Identify which cell holds the provided text, then report its (x, y) central coordinate. 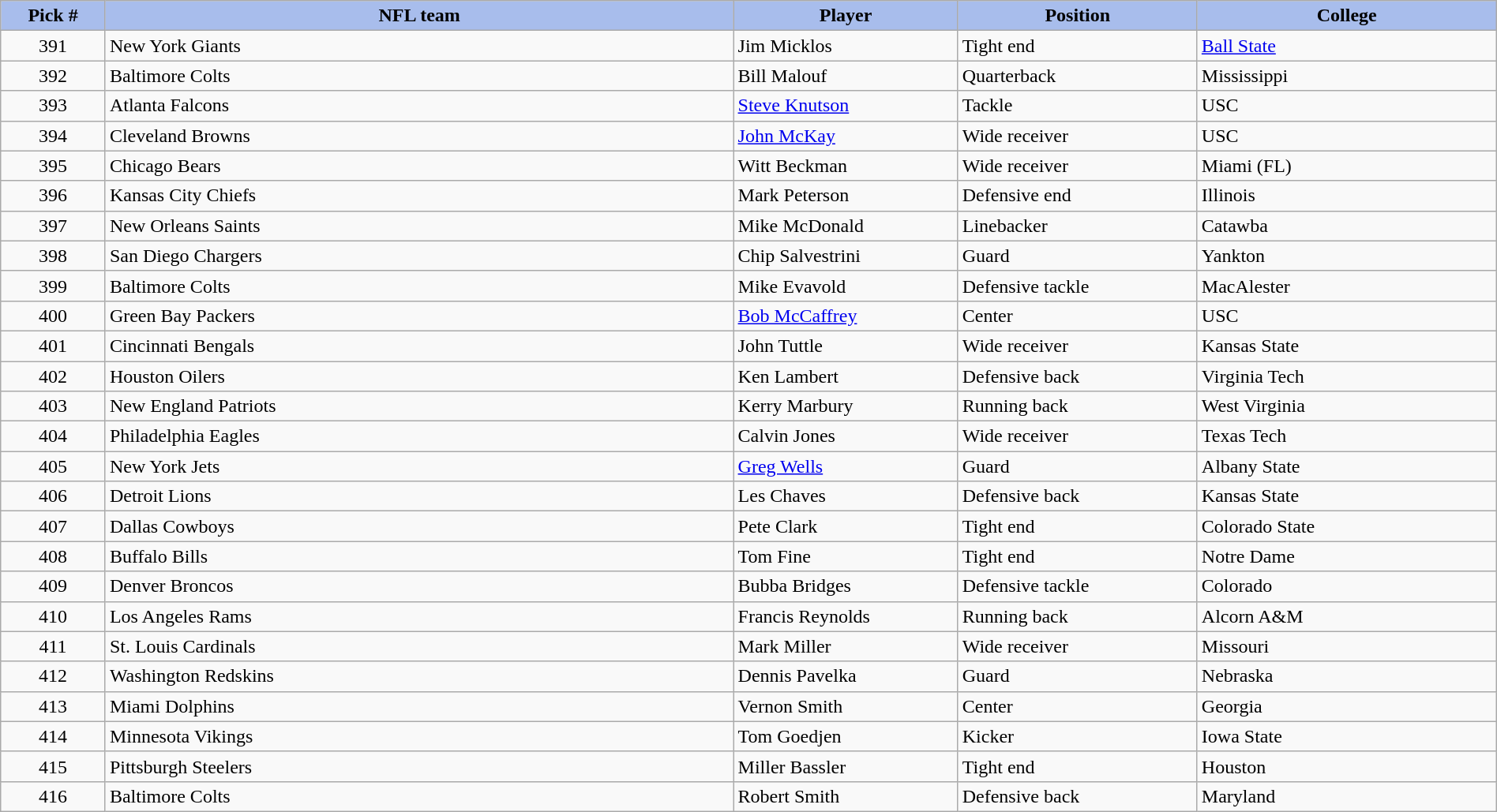
Bubba Bridges (846, 586)
Calvin Jones (846, 436)
Francis Reynolds (846, 616)
Jim Micklos (846, 46)
Cleveland Browns (419, 136)
393 (54, 106)
Linebacker (1077, 226)
Defensive end (1077, 196)
403 (54, 406)
Detroit Lions (419, 496)
New England Patriots (419, 406)
Virginia Tech (1347, 376)
Pete Clark (846, 526)
St. Louis Cardinals (419, 646)
Colorado (1347, 586)
413 (54, 706)
Ball State (1347, 46)
Tom Goedjen (846, 736)
396 (54, 196)
Steve Knutson (846, 106)
Mike McDonald (846, 226)
New Orleans Saints (419, 226)
New York Giants (419, 46)
Ken Lambert (846, 376)
Los Angeles Rams (419, 616)
Nebraska (1347, 676)
407 (54, 526)
Vernon Smith (846, 706)
416 (54, 796)
412 (54, 676)
Kicker (1077, 736)
400 (54, 316)
391 (54, 46)
392 (54, 76)
397 (54, 226)
Robert Smith (846, 796)
Chip Salvestrini (846, 256)
Greg Wells (846, 466)
John McKay (846, 136)
Dennis Pavelka (846, 676)
Player (846, 16)
Washington Redskins (419, 676)
Houston Oilers (419, 376)
College (1347, 16)
Catawba (1347, 226)
Mark Miller (846, 646)
Minnesota Vikings (419, 736)
Houston (1347, 766)
Texas Tech (1347, 436)
Green Bay Packers (419, 316)
Yankton (1347, 256)
Position (1077, 16)
MacAlester (1347, 286)
Mike Evavold (846, 286)
394 (54, 136)
New York Jets (419, 466)
399 (54, 286)
414 (54, 736)
395 (54, 166)
San Diego Chargers (419, 256)
Pick # (54, 16)
402 (54, 376)
401 (54, 346)
Mark Peterson (846, 196)
West Virginia (1347, 406)
Miller Bassler (846, 766)
Iowa State (1347, 736)
Missouri (1347, 646)
409 (54, 586)
Kansas City Chiefs (419, 196)
398 (54, 256)
Colorado State (1347, 526)
Chicago Bears (419, 166)
John Tuttle (846, 346)
Miami Dolphins (419, 706)
Dallas Cowboys (419, 526)
Witt Beckman (846, 166)
Mississippi (1347, 76)
Miami (FL) (1347, 166)
411 (54, 646)
Tom Fine (846, 556)
Bill Malouf (846, 76)
Buffalo Bills (419, 556)
406 (54, 496)
Kerry Marbury (846, 406)
Notre Dame (1347, 556)
Georgia (1347, 706)
404 (54, 436)
415 (54, 766)
Bob McCaffrey (846, 316)
Philadelphia Eagles (419, 436)
408 (54, 556)
Maryland (1347, 796)
Denver Broncos (419, 586)
405 (54, 466)
Albany State (1347, 466)
Illinois (1347, 196)
NFL team (419, 16)
Pittsburgh Steelers (419, 766)
Cincinnati Bengals (419, 346)
410 (54, 616)
Atlanta Falcons (419, 106)
Les Chaves (846, 496)
Alcorn A&M (1347, 616)
Tackle (1077, 106)
Quarterback (1077, 76)
